Extract the [x, y] coordinate from the center of the cell holding the provided text.  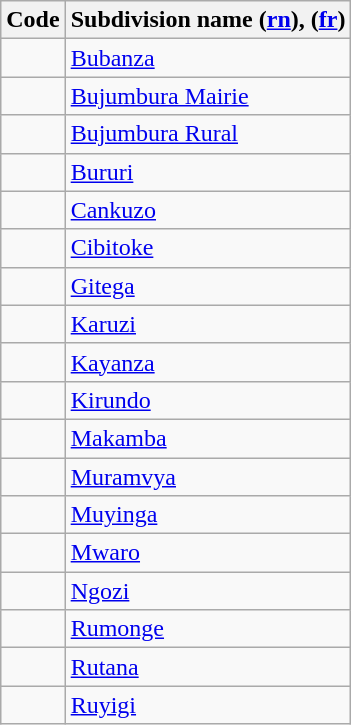
Ngozi [208, 591]
Karuzi [208, 324]
Bubanza [208, 58]
Muyinga [208, 515]
Code [33, 20]
Subdivision name (rn), (fr) [208, 20]
Cankuzo [208, 210]
Kayanza [208, 362]
Bujumbura Rural [208, 134]
Makamba [208, 438]
Muramvya [208, 477]
Ruyigi [208, 705]
Kirundo [208, 400]
Bujumbura Mairie [208, 96]
Bururi [208, 172]
Cibitoke [208, 248]
Rumonge [208, 629]
Gitega [208, 286]
Rutana [208, 667]
Mwaro [208, 553]
